Capture the cell that displays the provided text and extract its (X, Y) central coordinate. 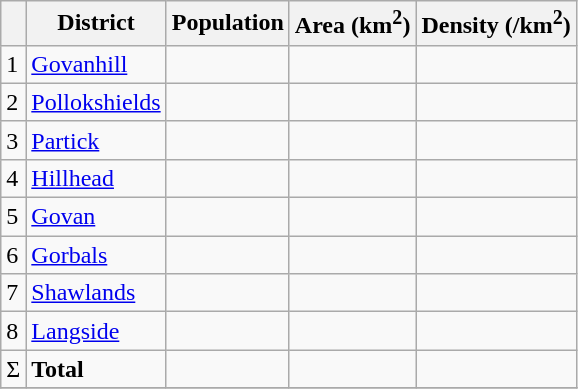
Gorbals (96, 255)
Population (228, 24)
Langside (96, 331)
2 (14, 102)
Area (km2) (352, 24)
Density (/km2) (496, 24)
1 (14, 64)
District (96, 24)
Partick (96, 140)
Σ (14, 369)
Pollokshields (96, 102)
Total (96, 369)
Govan (96, 217)
Govanhill (96, 64)
Shawlands (96, 293)
6 (14, 255)
8 (14, 331)
3 (14, 140)
Hillhead (96, 178)
4 (14, 178)
5 (14, 217)
7 (14, 293)
